Provide the (X, Y) coordinate of the cell's center where the given text is located.  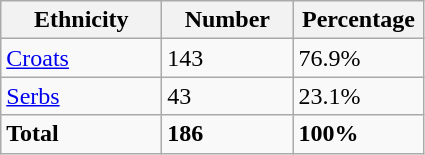
186 (228, 134)
143 (228, 58)
100% (358, 134)
Number (228, 20)
Serbs (82, 96)
23.1% (358, 96)
76.9% (358, 58)
Total (82, 134)
Percentage (358, 20)
43 (228, 96)
Ethnicity (82, 20)
Croats (82, 58)
